Capture the cell that displays the provided text and extract its [x, y] central coordinate. 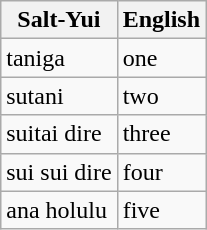
sutani [59, 96]
English [161, 20]
Salt-Yui [59, 20]
sui sui dire [59, 172]
one [161, 58]
suitai dire [59, 134]
two [161, 96]
taniga [59, 58]
ana holulu [59, 210]
five [161, 210]
three [161, 134]
four [161, 172]
